Find where the given text appears and provide that cell's center as (X, Y) coordinate. 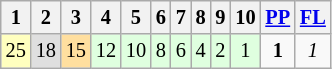
18 (46, 51)
FL (313, 17)
15 (76, 51)
PP (278, 17)
7 (181, 17)
12 (106, 51)
25 (16, 51)
9 (221, 17)
5 (136, 17)
3 (76, 17)
